Output the [X, Y] coordinate of the center of the cell containing the given text.  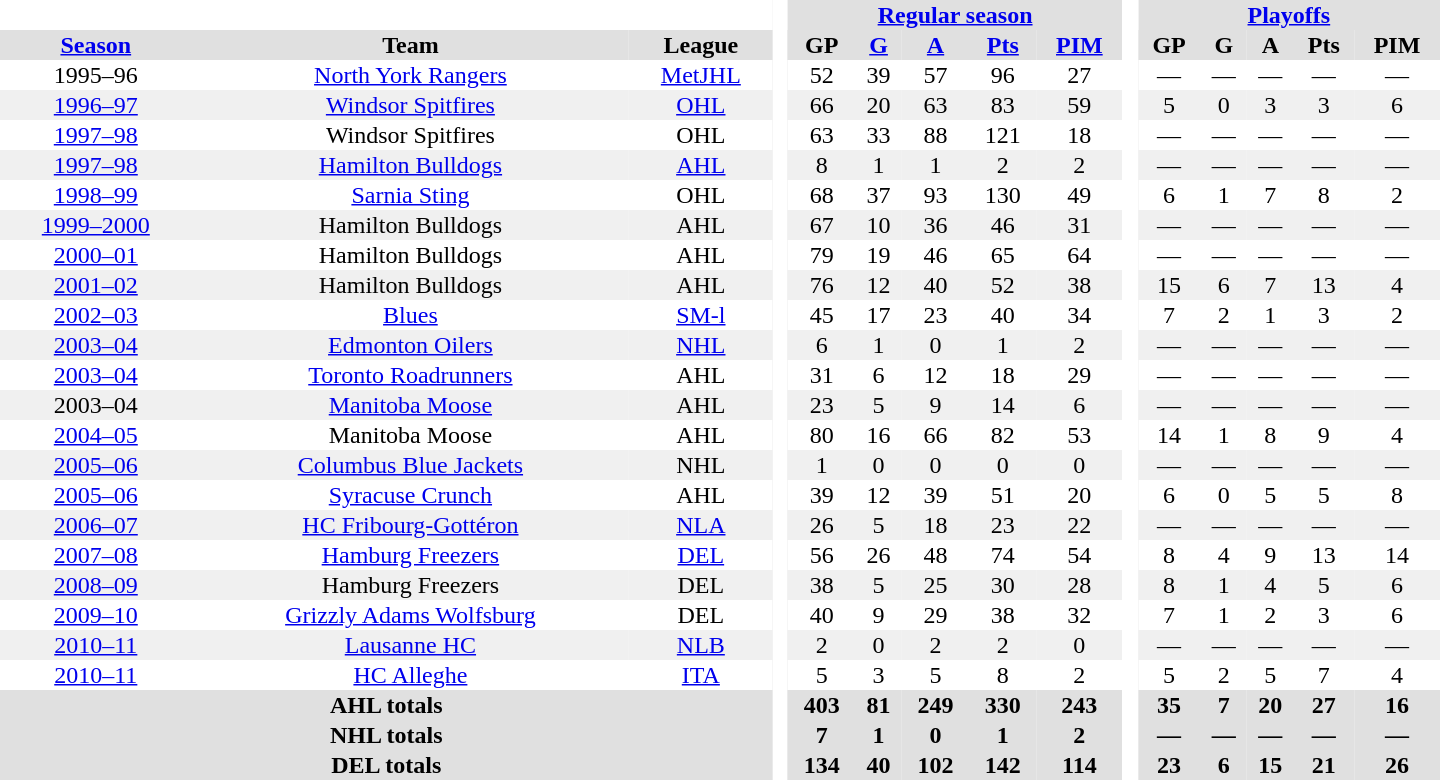
142 [1002, 765]
1999–2000 [96, 225]
76 [822, 285]
249 [936, 705]
102 [936, 765]
Grizzly Adams Wolfsburg [411, 615]
68 [822, 195]
2006–07 [96, 525]
ITA [700, 675]
53 [1079, 435]
10 [878, 225]
130 [1002, 195]
48 [936, 555]
League [700, 45]
Lausanne HC [411, 645]
22 [1079, 525]
NLA [700, 525]
1995–96 [96, 75]
2000–01 [96, 255]
57 [936, 75]
79 [822, 255]
28 [1079, 585]
Sarnia Sting [411, 195]
19 [878, 255]
Syracuse Crunch [411, 495]
96 [1002, 75]
Columbus Blue Jackets [411, 465]
2007–08 [96, 555]
NHL totals [386, 735]
Team [411, 45]
93 [936, 195]
2008–09 [96, 585]
83 [1002, 105]
54 [1079, 555]
51 [1002, 495]
Season [96, 45]
17 [878, 315]
49 [1079, 195]
45 [822, 315]
88 [936, 135]
80 [822, 435]
1996–97 [96, 105]
65 [1002, 255]
32 [1079, 615]
81 [878, 705]
2009–10 [96, 615]
25 [936, 585]
56 [822, 555]
2002–03 [96, 315]
34 [1079, 315]
121 [1002, 135]
21 [1324, 765]
403 [822, 705]
SM-l [700, 315]
243 [1079, 705]
MetJHL [700, 75]
1998–99 [96, 195]
HC Alleghe [411, 675]
NLB [700, 645]
HC Fribourg-Gottéron [411, 525]
30 [1002, 585]
64 [1079, 255]
DEL totals [386, 765]
33 [878, 135]
74 [1002, 555]
36 [936, 225]
Playoffs [1289, 15]
Edmonton Oilers [411, 345]
330 [1002, 705]
AHL totals [386, 705]
Regular season [955, 15]
35 [1170, 705]
67 [822, 225]
37 [878, 195]
2004–05 [96, 435]
114 [1079, 765]
59 [1079, 105]
2001–02 [96, 285]
North York Rangers [411, 75]
82 [1002, 435]
Blues [411, 315]
134 [822, 765]
Toronto Roadrunners [411, 375]
